Capture the cell that displays the provided text and extract its (x, y) central coordinate. 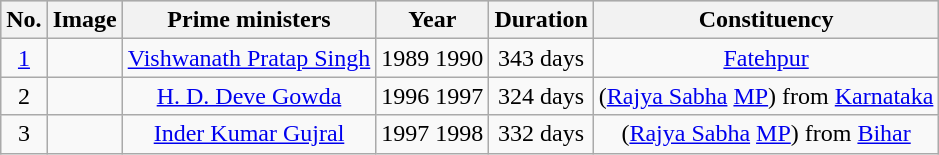
No. (24, 20)
H. D. Deve Gowda (249, 96)
1989 1990 (432, 58)
Prime ministers (249, 20)
Vishwanath Pratap Singh (249, 58)
332 days (541, 134)
(Rajya Sabha MP) from Karnataka (766, 96)
3 (24, 134)
Duration (541, 20)
1996 1997 (432, 96)
2 (24, 96)
1997 1998 (432, 134)
324 days (541, 96)
1 (24, 58)
(Rajya Sabha MP) from Bihar (766, 134)
Fatehpur (766, 58)
Year (432, 20)
Constituency (766, 20)
Inder Kumar Gujral (249, 134)
Image (84, 20)
343 days (541, 58)
